Locate the cell with the specified text and output its (x, y) center coordinate. 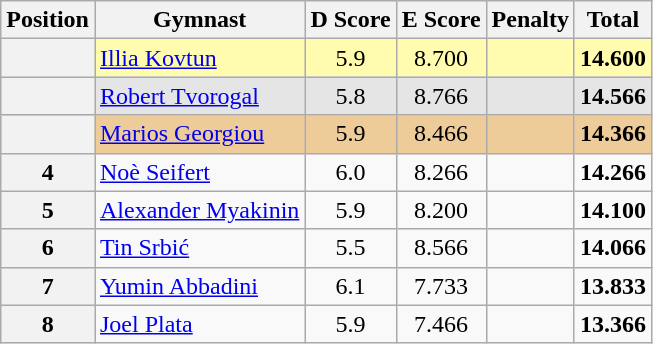
Tin Srbić (199, 248)
8.466 (441, 134)
14.600 (612, 58)
5 (48, 210)
E Score (441, 20)
13.833 (612, 286)
5.8 (350, 96)
Position (48, 20)
Illia Kovtun (199, 58)
14.100 (612, 210)
7.466 (441, 324)
8 (48, 324)
Penalty (530, 20)
Marios Georgiou (199, 134)
8.266 (441, 172)
6.1 (350, 286)
14.066 (612, 248)
6.0 (350, 172)
14.566 (612, 96)
Alexander Myakinin (199, 210)
5.5 (350, 248)
8.566 (441, 248)
D Score (350, 20)
Yumin Abbadini (199, 286)
Joel Plata (199, 324)
7 (48, 286)
4 (48, 172)
13.366 (612, 324)
Total (612, 20)
8.766 (441, 96)
Noè Seifert (199, 172)
6 (48, 248)
Robert Tvorogal (199, 96)
14.266 (612, 172)
7.733 (441, 286)
14.366 (612, 134)
Gymnast (199, 20)
8.700 (441, 58)
8.200 (441, 210)
